From the cell containing the given text, extract its center point as (X, Y) coordinate. 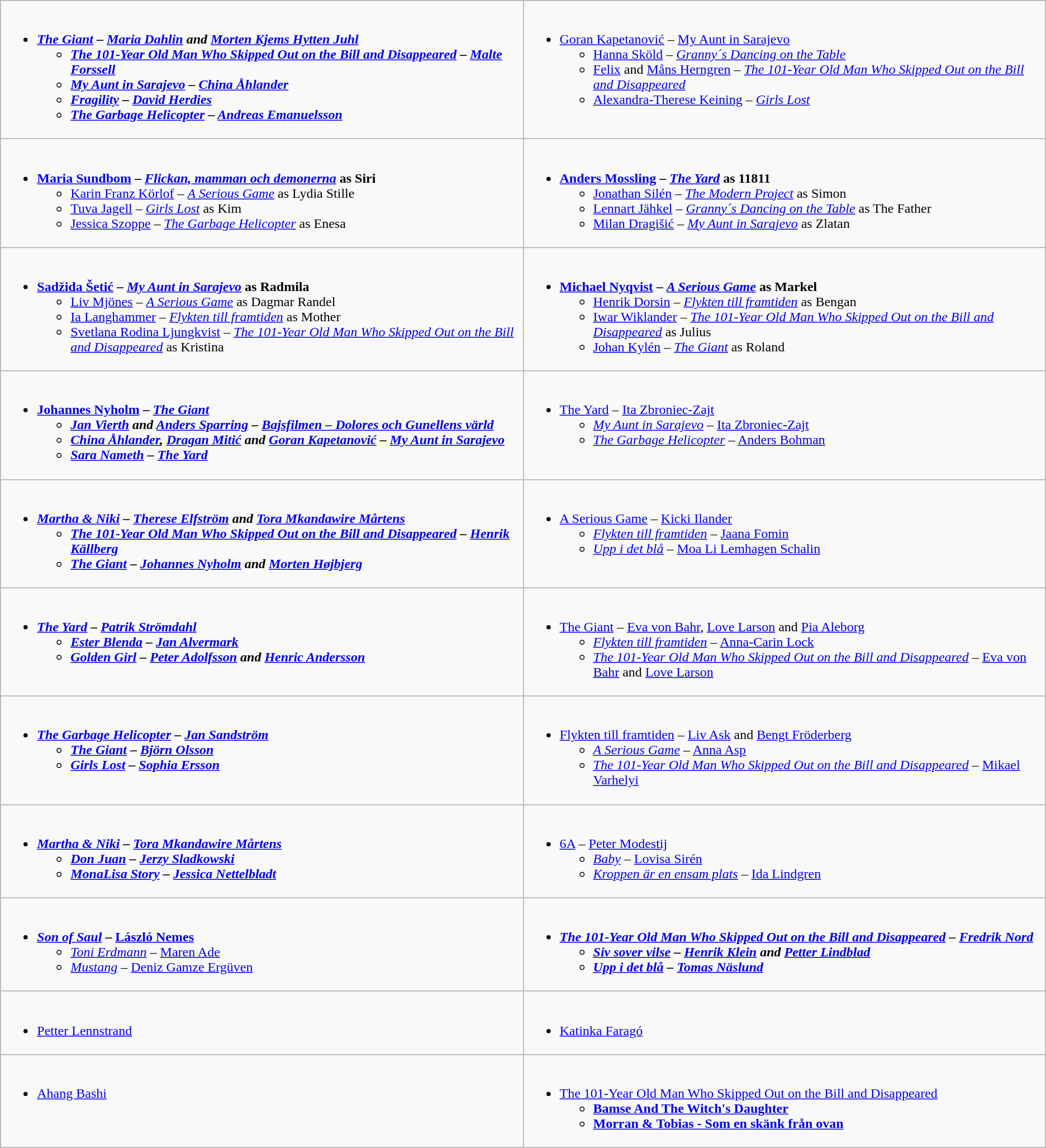
6A – Peter ModestijBaby – Lovisa SirénKroppen är en ensam plats – Ida Lindgren (784, 851)
The 101-Year Old Man Who Skipped Out on the Bill and DisappearedBamse And The Witch's DaughterMorran & Tobias - Som en skänk från ovan (784, 1101)
Petter Lennstrand (261, 1022)
Katinka Faragó (784, 1022)
Ahang Bashi (261, 1101)
The Yard – Patrik StrömdahlEster Blenda – Jan AlvermarkGolden Girl – Peter Adolfsson and Henric Andersson (261, 642)
Son of Saul – László Nemes Toni Erdmann – Maren Ade Mustang – Deniz Gamze Ergüven (261, 944)
A Serious Game – Kicki IlanderFlykten till framtiden – Jaana FominUpp i det blå – Moa Li Lemhagen Schalin (784, 533)
The Garbage Helicopter – Jan SandströmThe Giant – Björn OlssonGirls Lost – Sophia Ersson (261, 750)
The Yard – Ita Zbroniec-ZajtMy Aunt in Sarajevo – Ita Zbroniec-ZajtThe Garbage Helicopter – Anders Bohman (784, 425)
Martha & Niki – Tora Mkandawire MårtensDon Juan – Jerzy SladkowskiMonaLisa Story – Jessica Nettelbladt (261, 851)
